Return the (X, Y) coordinate for the center point of the cell that contains the specified text.  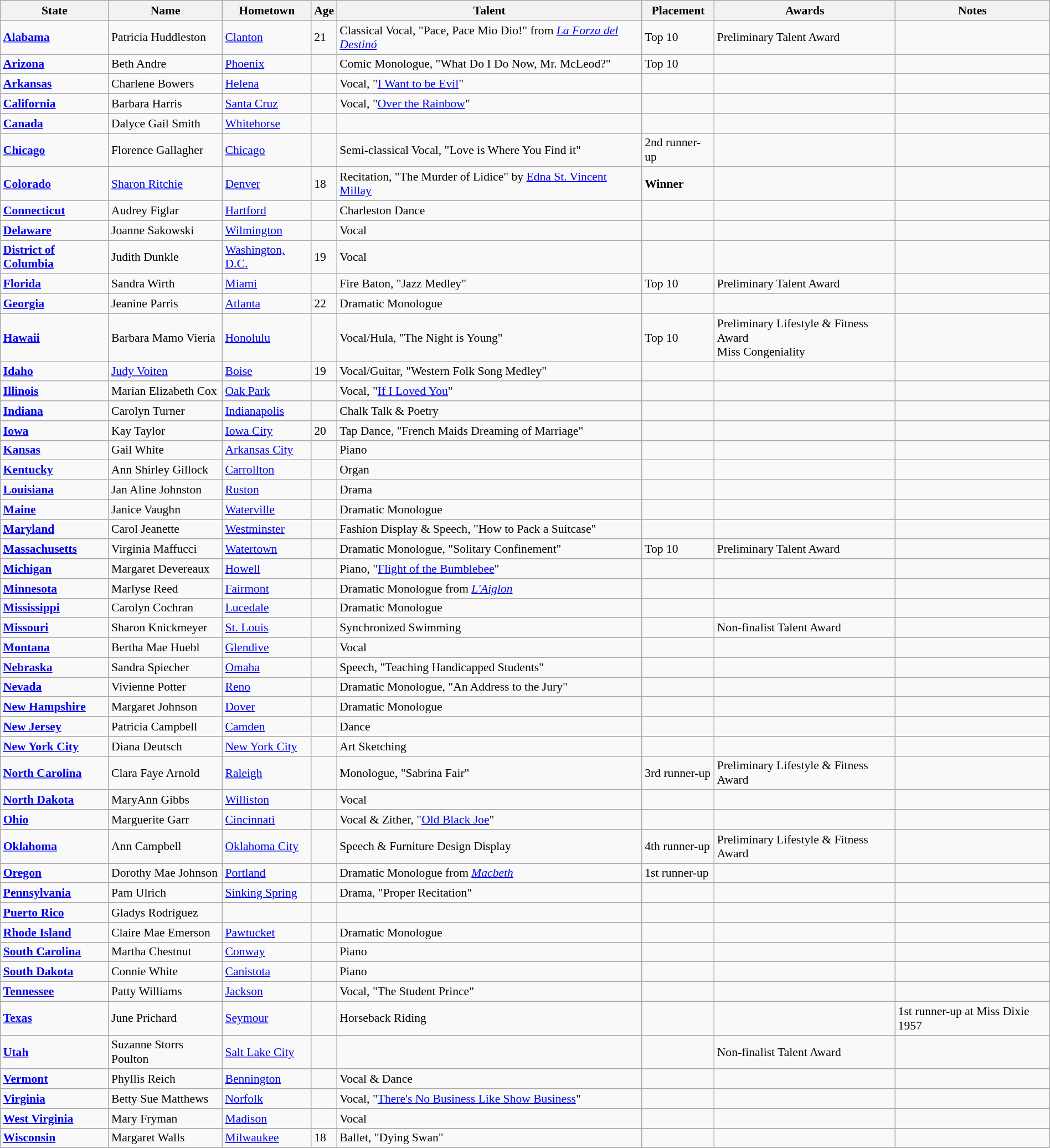
District of Columbia (54, 257)
Margaret Walls (165, 1138)
Charlene Bowers (165, 84)
Speech & Furniture Design Display (490, 846)
Age (324, 11)
Dramatic Monologue from Macbeth (490, 873)
Delaware (54, 230)
South Carolina (54, 952)
New Jersey (54, 727)
2nd runner-up (678, 150)
Utah (54, 1052)
Margaret Johnson (165, 707)
Lucedale (267, 608)
Notes (972, 11)
Indianapolis (267, 411)
Sandra Wirth (165, 284)
Hawaii (54, 338)
Dramatic Monologue, "Solitary Confinement" (490, 549)
Pennsylvania (54, 893)
Tennessee (54, 992)
Missouri (54, 628)
Vivienne Potter (165, 687)
Jackson (267, 992)
Pawtucket (267, 933)
Norfolk (267, 1099)
Canistota (267, 972)
Vocal, "Over the Rainbow" (490, 104)
June Prichard (165, 1018)
Fairmont (267, 589)
Hartford (267, 211)
Fire Baton, "Jazz Medley" (490, 284)
Gail White (165, 450)
Connecticut (54, 211)
Sharon Ritchie (165, 184)
Mississippi (54, 608)
Classical Vocal, "Pace, Pace Mio Dio!" from La Forza del Destinó (490, 38)
Piano, "Flight of the Bumblebee" (490, 569)
Denver (267, 184)
Nebraska (54, 667)
North Carolina (54, 773)
4th runner-up (678, 846)
Vocal, "If I Loved You" (490, 392)
20 (324, 431)
1st runner-up at Miss Dixie 1957 (972, 1018)
Oklahoma City (267, 846)
New Hampshire (54, 707)
South Dakota (54, 972)
Vocal & Zither, "Old Black Joe" (490, 820)
Connie White (165, 972)
Synchronized Swimming (490, 628)
Cincinnati (267, 820)
North Dakota (54, 800)
Michigan (54, 569)
St. Louis (267, 628)
Florida (54, 284)
Sandra Spiecher (165, 667)
Name (165, 11)
Waterville (267, 509)
Westminster (267, 529)
Semi-classical Vocal, "Love is Where You Find it" (490, 150)
Patricia Campbell (165, 727)
Kay Taylor (165, 431)
Glendive (267, 648)
Chalk Talk & Poetry (490, 411)
Sinking Spring (267, 893)
Honolulu (267, 338)
Salt Lake City (267, 1052)
Atlanta (267, 304)
22 (324, 304)
Barbara Mamo Vieria (165, 338)
Carolyn Turner (165, 411)
Drama (490, 490)
Alabama (54, 38)
Horseback Riding (490, 1018)
Montana (54, 648)
Puerto Rico (54, 913)
Kentucky (54, 470)
Seymour (267, 1018)
Claire Mae Emerson (165, 933)
Vocal/Hula, "The Night is Young" (490, 338)
Awards (805, 11)
Arizona (54, 64)
Carol Jeanette (165, 529)
Judy Voiten (165, 372)
Reno (267, 687)
Hometown (267, 11)
Dance (490, 727)
Audrey Figlar (165, 211)
Idaho (54, 372)
Milwaukee (267, 1138)
Janice Vaughn (165, 509)
21 (324, 38)
Wisconsin (54, 1138)
MaryAnn Gibbs (165, 800)
Winner (678, 184)
Mary Fryman (165, 1119)
Vermont (54, 1079)
Vocal & Dance (490, 1079)
Dalyce Gail Smith (165, 123)
Dramatic Monologue from L'Aiglon (490, 589)
Indiana (54, 411)
Pam Ulrich (165, 893)
Recitation, "The Murder of Lidice" by Edna St. Vincent Millay (490, 184)
Raleigh (267, 773)
Speech, "Teaching Handicapped Students" (490, 667)
Massachusetts (54, 549)
Dover (267, 707)
Sharon Knickmeyer (165, 628)
Vocal/Guitar, "Western Folk Song Medley" (490, 372)
Marian Elizabeth Cox (165, 392)
Comic Monologue, "What Do I Do Now, Mr. McLeod?" (490, 64)
Phyllis Reich (165, 1079)
Bennington (267, 1079)
Maine (54, 509)
Santa Cruz (267, 104)
Diana Deutsch (165, 747)
Illinois (54, 392)
State (54, 11)
Talent (490, 11)
Fashion Display & Speech, "How to Pack a Suitcase" (490, 529)
Arkansas City (267, 450)
Helena (267, 84)
Margaret Devereaux (165, 569)
Martha Chestnut (165, 952)
Virginia Maffucci (165, 549)
Clanton (267, 38)
Carolyn Cochran (165, 608)
Howell (267, 569)
Bertha Mae Huebl (165, 648)
Minnesota (54, 589)
Omaha (267, 667)
Florence Gallagher (165, 150)
Arkansas (54, 84)
Nevada (54, 687)
California (54, 104)
Marguerite Garr (165, 820)
Kansas (54, 450)
Iowa (54, 431)
Ann Campbell (165, 846)
Carrollton (267, 470)
Organ (490, 470)
Canada (54, 123)
Gladys Rodríguez (165, 913)
Art Sketching (490, 747)
Louisiana (54, 490)
Ann Shirley Gillock (165, 470)
Charleston Dance (490, 211)
Texas (54, 1018)
Beth Andre (165, 64)
Marlyse Reed (165, 589)
Barbara Harris (165, 104)
Rhode Island (54, 933)
Oklahoma (54, 846)
Oregon (54, 873)
Colorado (54, 184)
Watertown (267, 549)
Judith Dunkle (165, 257)
Tap Dance, "French Maids Dreaming of Marriage" (490, 431)
Wilmington (267, 230)
Suzanne Storrs Poulton (165, 1052)
Whitehorse (267, 123)
Ruston (267, 490)
Portland (267, 873)
Patricia Huddleston (165, 38)
Camden (267, 727)
Jeanine Parris (165, 304)
Vocal, "There's No Business Like Show Business" (490, 1099)
Vocal, "I Want to be Evil" (490, 84)
Boise (267, 372)
Miami (267, 284)
Patty Williams (165, 992)
Maryland (54, 529)
Phoenix (267, 64)
3rd runner-up (678, 773)
Iowa City (267, 431)
Madison (267, 1119)
Monologue, "Sabrina Fair" (490, 773)
Dorothy Mae Johnson (165, 873)
Drama, "Proper Recitation" (490, 893)
Ballet, "Dying Swan" (490, 1138)
Preliminary Lifestyle & Fitness AwardMiss Congeniality (805, 338)
Clara Faye Arnold (165, 773)
Placement (678, 11)
Williston (267, 800)
Dramatic Monologue, "An Address to the Jury" (490, 687)
Washington, D.C. (267, 257)
1st runner-up (678, 873)
Oak Park (267, 392)
Ohio (54, 820)
Joanne Sakowski (165, 230)
West Virginia (54, 1119)
Vocal, "The Student Prince" (490, 992)
Conway (267, 952)
Georgia (54, 304)
Jan Aline Johnston (165, 490)
Betty Sue Matthews (165, 1099)
Virginia (54, 1099)
